Extract the [X, Y] coordinate from the center of the cell holding the provided text.  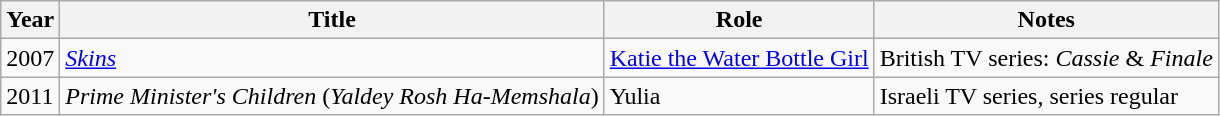
2007 [30, 58]
Year [30, 20]
Israeli TV series, series regular [1046, 96]
British TV series: Cassie & Finale [1046, 58]
Yulia [739, 96]
2011 [30, 96]
Notes [1046, 20]
Prime Minister's Children (Yaldey Rosh Ha-Memshala) [332, 96]
Katie the Water Bottle Girl [739, 58]
Title [332, 20]
Role [739, 20]
Skins [332, 58]
